Detect which cell encompasses the target text, then output its (x, y) center coordinate. 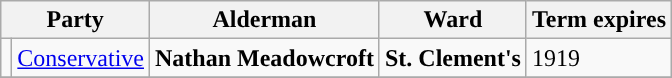
Conservative (81, 58)
St. Clement's (452, 58)
1919 (598, 58)
Alderman (265, 20)
Nathan Meadowcroft (265, 58)
Party (76, 20)
Ward (452, 20)
Term expires (598, 20)
